For the text-containing cell, return its midpoint in (x, y) coordinate format. 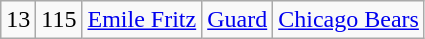
115 (59, 20)
13 (18, 20)
Emile Fritz (142, 20)
Guard (238, 20)
Chicago Bears (349, 20)
